Return [x, y] of the center of cell containing provided text 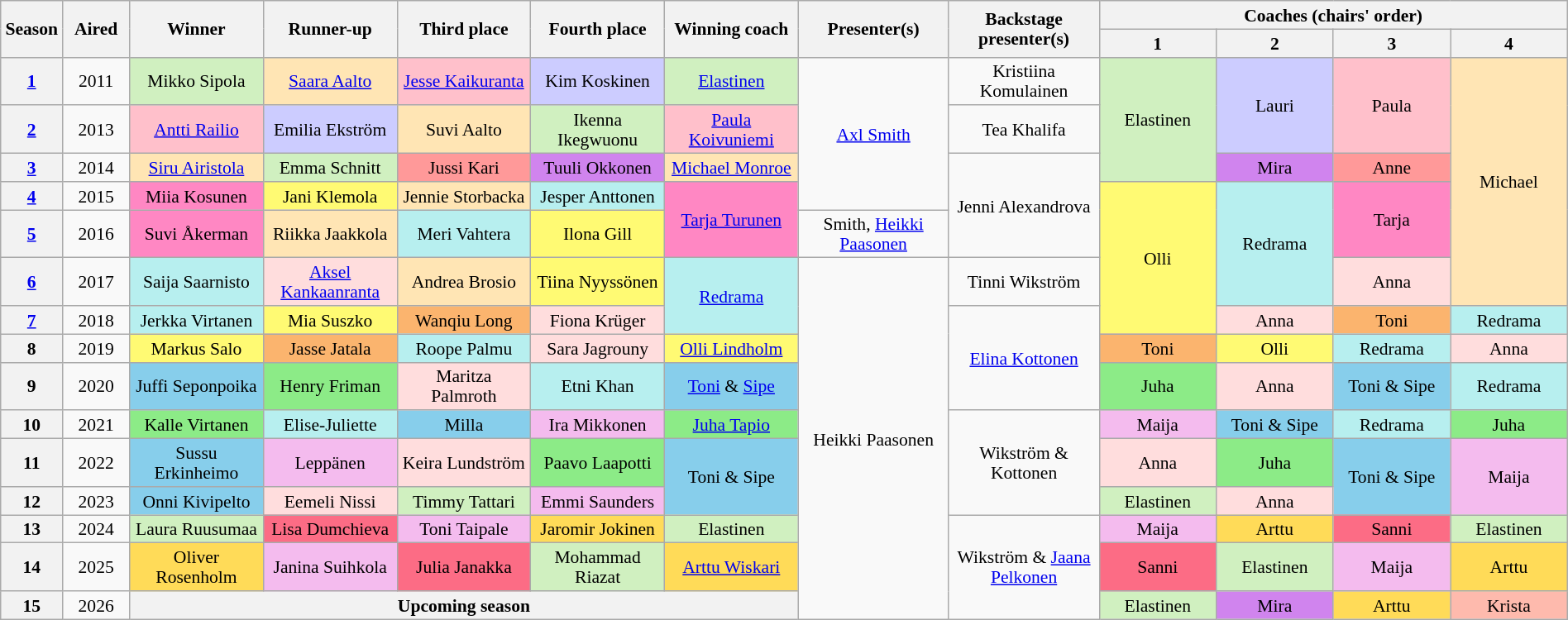
Antti Railio [197, 130]
Wikström & Jaana Pelkonen [1024, 567]
Paula Koivuniemi [731, 130]
2024 [96, 529]
Upcoming season [465, 605]
2016 [96, 234]
Roope Palmu [464, 348]
15 [31, 605]
5 [31, 234]
Keira Lundström [464, 463]
Third place [464, 29]
Oliver Rosenholm [197, 567]
Aksel Kankaanranta [330, 282]
2022 [96, 463]
Saija Saarnisto [197, 282]
Milla [464, 425]
Markus Salo [197, 348]
9 [31, 386]
2017 [96, 282]
Siru Airistola [197, 168]
Tuuli Okkonen [598, 168]
11 [31, 463]
Laura Ruusumaa [197, 529]
Onni Kivipelto [197, 501]
Kim Koskinen [598, 81]
Anne [1392, 168]
Suvi Aalto [464, 130]
7 [31, 320]
Emilia Ekström [330, 130]
Jennie Storbacka [464, 196]
Runner-up [330, 29]
2019 [96, 348]
Jesper Anttonen [598, 196]
Tiina Nyyssönen [598, 282]
2015 [96, 196]
Aired [96, 29]
Riikka Jaakkola [330, 234]
Jenni Alexandrova [1024, 206]
Kalle Virtanen [197, 425]
Jesse Kaikuranta [464, 81]
13 [31, 529]
Maritza Palmroth [464, 386]
2011 [96, 81]
2013 [96, 130]
2018 [96, 320]
Jerkka Virtanen [197, 320]
Ikenna Ikegwuonu [598, 130]
Elise-Juliette [330, 425]
Jussi Kari [464, 168]
Lauri [1275, 105]
Tinni Wikström [1024, 282]
2021 [96, 425]
Tea Khalifa [1024, 130]
Timmy Tattari [464, 501]
Paula [1392, 105]
Coaches (chairs' order) [1333, 15]
Toni Taipale [464, 529]
Olli Lindholm [731, 348]
12 [31, 501]
Heikki Paasonen [873, 438]
Michael [1509, 182]
Fiona Krüger [598, 320]
2020 [96, 386]
Arttu Wiskari [731, 567]
Henry Friman [330, 386]
2025 [96, 567]
Jani Klemola [330, 196]
Eemeli Nissi [330, 501]
Jaromir Jokinen [598, 529]
Mia Suszko [330, 320]
Season [31, 29]
Sussu Erkinheimo [197, 463]
2023 [96, 501]
8 [31, 348]
Backstage presenter(s) [1024, 29]
Kristiina Komulainen [1024, 81]
Mohammad Riazat [598, 567]
Lisa Dumchieva [330, 529]
Meri Vahtera [464, 234]
Fourth place [598, 29]
Mikko Sipola [197, 81]
Emma Schnitt [330, 168]
Emmi Saunders [598, 501]
Leppänen [330, 463]
Wikström &Kottonen [1024, 463]
Ira Mikkonen [598, 425]
Presenter(s) [873, 29]
Ilona Gill [598, 234]
Janina Suihkola [330, 567]
Winner [197, 29]
Michael Monroe [731, 168]
Wanqiu Long [464, 320]
Jasse Jatala [330, 348]
Elina Kottonen [1024, 358]
10 [31, 425]
Juha Tapio [731, 425]
Axl Smith [873, 133]
Etni Khan [598, 386]
Tarja Turunen [731, 220]
Suvi Åkerman [197, 234]
Miia Kosunen [197, 196]
Krista [1509, 605]
Saara Aalto [330, 81]
Sara Jagrouny [598, 348]
Andrea Brosio [464, 282]
Tarja [1392, 220]
Winning coach [731, 29]
Juffi Seponpoika [197, 386]
14 [31, 567]
6 [31, 282]
2014 [96, 168]
Julia Janakka [464, 567]
Paavo Laapotti [598, 463]
2026 [96, 605]
Smith, Heikki Paasonen [873, 234]
